Pinpoint the cell where the given text exists, returning its (x, y) midpoint coordinate. 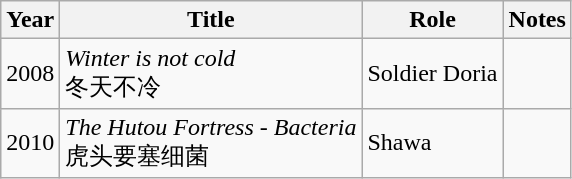
Shawa (432, 143)
Notes (537, 20)
Role (432, 20)
Year (30, 20)
Winter is not cold冬天不冷 (211, 74)
2010 (30, 143)
Title (211, 20)
Soldier Doria (432, 74)
2008 (30, 74)
The Hutou Fortress - Bacteria虎头要塞细菌 (211, 143)
